Pinpoint the cell where the given text exists, returning its [x, y] midpoint coordinate. 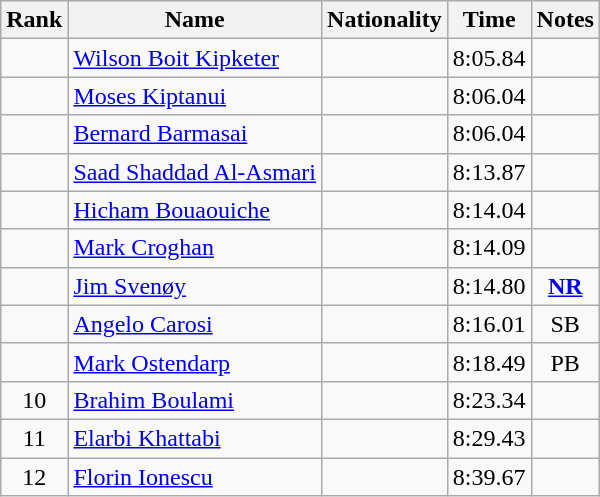
Moses Kiptanui [195, 96]
8:05.84 [489, 58]
11 [34, 438]
8:14.80 [489, 286]
8:14.04 [489, 210]
10 [34, 400]
Rank [34, 20]
8:39.67 [489, 477]
8:13.87 [489, 172]
8:18.49 [489, 362]
Bernard Barmasai [195, 134]
Saad Shaddad Al-Asmari [195, 172]
8:16.01 [489, 324]
Hicham Bouaouiche [195, 210]
12 [34, 477]
8:29.43 [489, 438]
Name [195, 20]
Jim Svenøy [195, 286]
Brahim Boulami [195, 400]
Notes [565, 20]
8:14.09 [489, 248]
SB [565, 324]
NR [565, 286]
Wilson Boit Kipketer [195, 58]
Mark Croghan [195, 248]
Mark Ostendarp [195, 362]
Angelo Carosi [195, 324]
8:23.34 [489, 400]
PB [565, 362]
Florin Ionescu [195, 477]
Elarbi Khattabi [195, 438]
Nationality [385, 20]
Time [489, 20]
